Capture the cell that displays the provided text and extract its [X, Y] central coordinate. 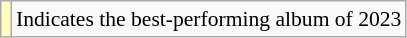
Indicates the best-performing album of 2023 [209, 19]
